Pinpoint the cell where the given text exists, returning its (X, Y) midpoint coordinate. 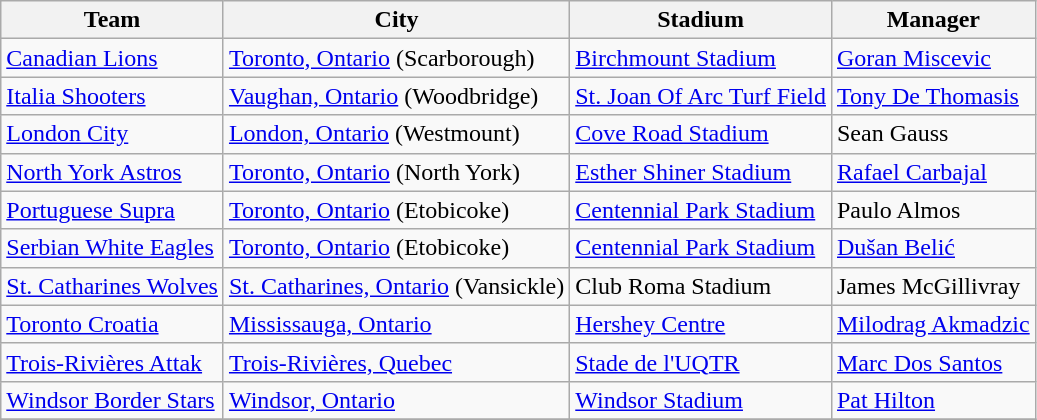
Goran Miscevic (933, 58)
Italia Shooters (112, 96)
Toronto, Ontario (Scarborough) (396, 58)
Club Roma Stadium (701, 286)
Toronto, Ontario (North York) (396, 172)
Windsor, Ontario (396, 400)
Windsor Stadium (701, 400)
Dušan Belić (933, 248)
Canadian Lions (112, 58)
Vaughan, Ontario (Woodbridge) (396, 96)
Portuguese Supra (112, 210)
Mississauga, Ontario (396, 324)
Trois-Rivières Attak (112, 362)
Tony De Thomasis (933, 96)
Marc Dos Santos (933, 362)
Trois-Rivières, Quebec (396, 362)
Birchmount Stadium (701, 58)
Toronto Croatia (112, 324)
City (396, 20)
Stade de l'UQTR (701, 362)
Paulo Almos (933, 210)
Windsor Border Stars (112, 400)
St. Catharines, Ontario (Vansickle) (396, 286)
Rafael Carbajal (933, 172)
London City (112, 134)
London, Ontario (Westmount) (396, 134)
Team (112, 20)
St. Joan Of Arc Turf Field (701, 96)
Manager (933, 20)
Esther Shiner Stadium (701, 172)
St. Catharines Wolves (112, 286)
Stadium (701, 20)
North York Astros (112, 172)
Pat Hilton (933, 400)
Hershey Centre (701, 324)
Cove Road Stadium (701, 134)
Serbian White Eagles (112, 248)
Milodrag Akmadzic (933, 324)
James McGillivray (933, 286)
Sean Gauss (933, 134)
